From the cell containing the given text, extract its center point as (X, Y) coordinate. 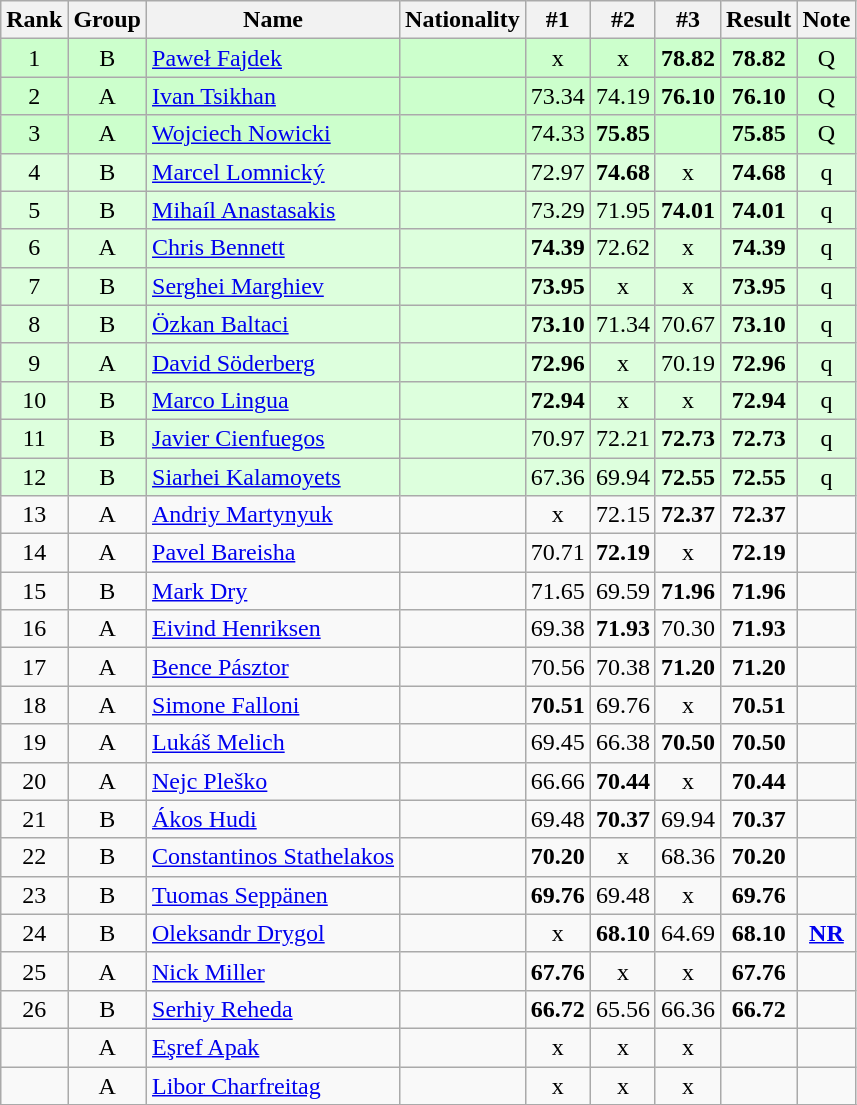
71.65 (558, 591)
Mihaíl Anastasakis (274, 210)
70.97 (558, 438)
73.34 (558, 96)
68.36 (688, 857)
69.59 (622, 591)
70.71 (558, 553)
22 (34, 857)
Serhiy Reheda (274, 1009)
72.97 (558, 172)
18 (34, 705)
71.34 (622, 324)
Serghei Marghiev (274, 286)
20 (34, 781)
12 (34, 477)
69.45 (558, 743)
70.56 (558, 667)
25 (34, 971)
70.19 (688, 362)
Rank (34, 20)
Javier Cienfuegos (274, 438)
Özkan Baltaci (274, 324)
70.38 (622, 667)
#1 (558, 20)
Libor Charfreitag (274, 1085)
14 (34, 553)
74.33 (558, 134)
8 (34, 324)
66.66 (558, 781)
Tuomas Seppänen (274, 895)
2 (34, 96)
Mark Dry (274, 591)
David Söderberg (274, 362)
72.21 (622, 438)
Oleksandr Drygol (274, 933)
23 (34, 895)
10 (34, 400)
5 (34, 210)
Eivind Henriksen (274, 629)
Group (108, 20)
Nick Miller (274, 971)
Bence Pásztor (274, 667)
21 (34, 819)
74.19 (622, 96)
24 (34, 933)
15 (34, 591)
Siarhei Kalamoyets (274, 477)
NR (826, 933)
13 (34, 515)
Result (758, 20)
Ákos Hudi (274, 819)
Chris Bennett (274, 248)
Pavel Bareisha (274, 553)
3 (34, 134)
66.38 (622, 743)
#2 (622, 20)
4 (34, 172)
Constantinos Stathelakos (274, 857)
Ivan Tsikhan (274, 96)
6 (34, 248)
65.56 (622, 1009)
Wojciech Nowicki (274, 134)
1 (34, 58)
26 (34, 1009)
17 (34, 667)
72.15 (622, 515)
7 (34, 286)
16 (34, 629)
66.36 (688, 1009)
11 (34, 438)
Nejc Pleško (274, 781)
73.29 (558, 210)
69.38 (558, 629)
72.62 (622, 248)
9 (34, 362)
Marco Lingua (274, 400)
Note (826, 20)
71.95 (622, 210)
70.67 (688, 324)
Marcel Lomnický (274, 172)
Lukáš Melich (274, 743)
Nationality (463, 20)
#3 (688, 20)
64.69 (688, 933)
Andriy Martynyuk (274, 515)
Paweł Fajdek (274, 58)
67.36 (558, 477)
70.30 (688, 629)
Simone Falloni (274, 705)
Eşref Apak (274, 1047)
Name (274, 20)
19 (34, 743)
